Search for the cell housing the specified text and yield its (x, y) center coordinate. 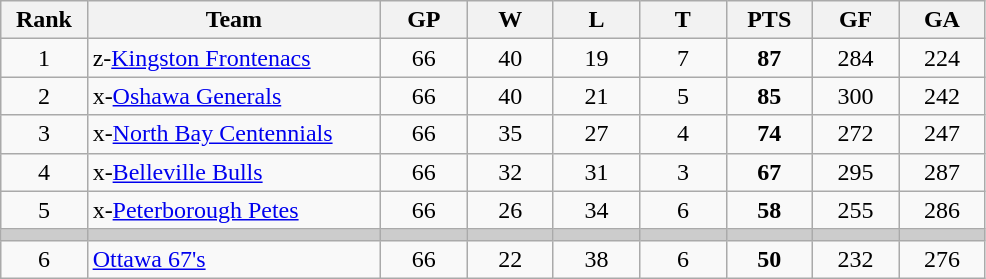
295 (855, 172)
21 (596, 96)
Team (234, 20)
GA (942, 20)
26 (510, 210)
272 (855, 134)
58 (769, 210)
7 (683, 58)
22 (510, 259)
x-North Bay Centennials (234, 134)
2 (44, 96)
31 (596, 172)
GF (855, 20)
242 (942, 96)
284 (855, 58)
PTS (769, 20)
38 (596, 259)
300 (855, 96)
255 (855, 210)
W (510, 20)
87 (769, 58)
1 (44, 58)
85 (769, 96)
247 (942, 134)
27 (596, 134)
z-Kingston Frontenacs (234, 58)
GP (424, 20)
276 (942, 259)
x-Peterborough Petes (234, 210)
19 (596, 58)
232 (855, 259)
74 (769, 134)
34 (596, 210)
50 (769, 259)
287 (942, 172)
224 (942, 58)
x-Belleville Bulls (234, 172)
T (683, 20)
286 (942, 210)
L (596, 20)
Rank (44, 20)
x-Oshawa Generals (234, 96)
35 (510, 134)
67 (769, 172)
Ottawa 67's (234, 259)
32 (510, 172)
